From the cell containing the given text, extract its center point as (X, Y) coordinate. 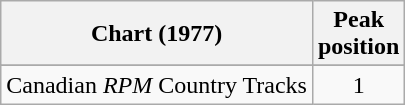
Chart (1977) (157, 34)
Canadian RPM Country Tracks (157, 85)
Peakposition (358, 34)
1 (358, 85)
